Return (x, y) of the center of cell containing provided text 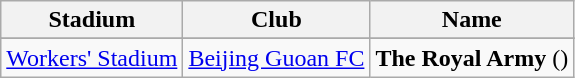
Name (472, 20)
Stadium (92, 20)
The Royal Army () (472, 58)
Workers' Stadium (92, 58)
Club (276, 20)
Beijing Guoan FC (276, 58)
